From the cell containing the given text, extract its center point as (x, y) coordinate. 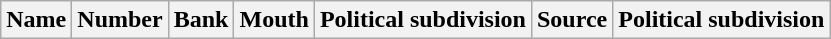
Name (36, 20)
Bank (201, 20)
Source (572, 20)
Number (120, 20)
Mouth (274, 20)
